Extract the [X, Y] coordinate from the center of the cell holding the provided text.  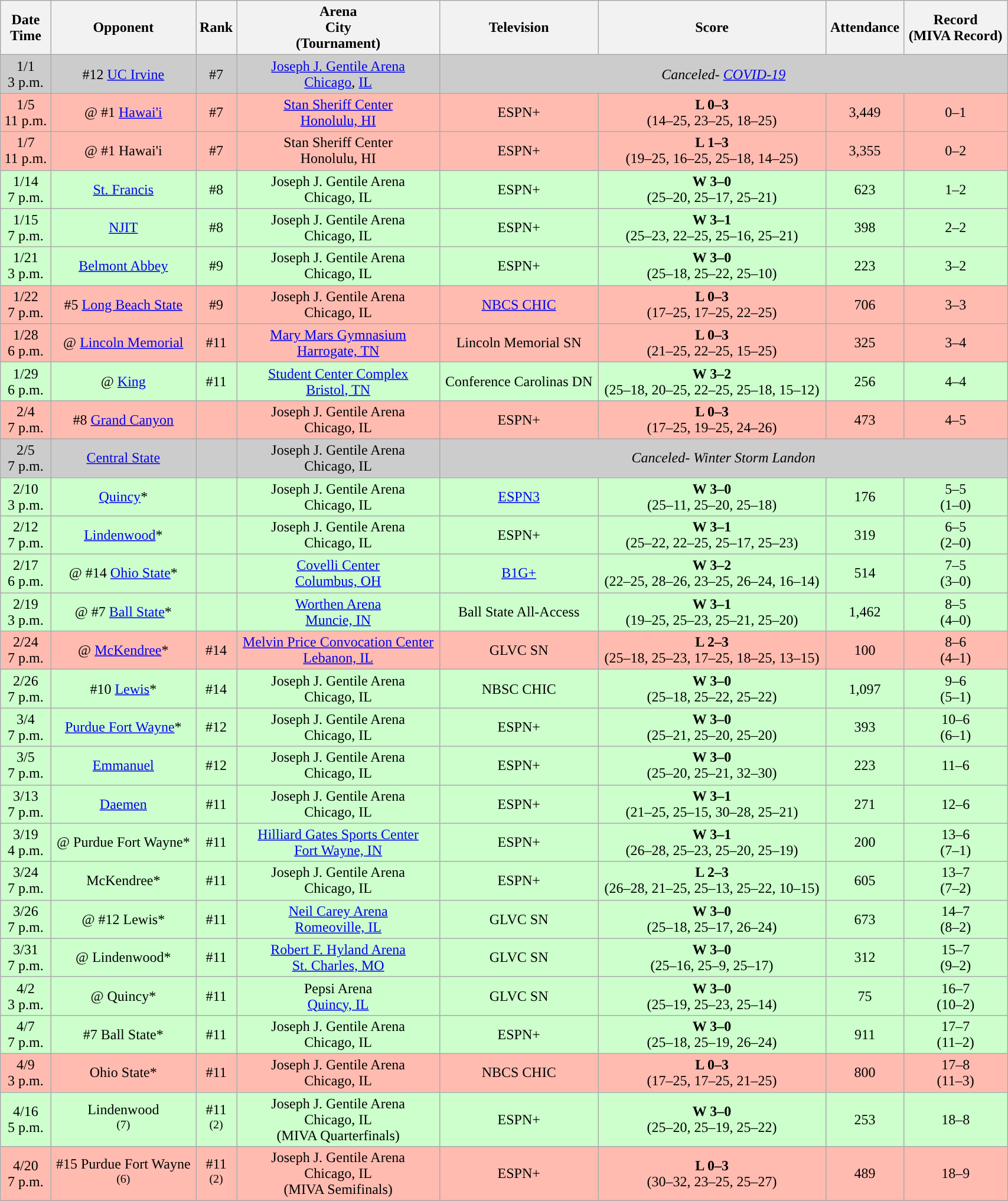
W 3–0(25–19, 25–23, 25–14) [712, 996]
12–6 [955, 804]
L 0–3(21–25, 22–25, 15–25) [712, 342]
605 [865, 881]
3,355 [865, 151]
Lincoln Memorial SN [519, 342]
514 [865, 574]
L 0–3(17–25, 19–25, 24–26) [712, 419]
2/176 p.m. [26, 574]
706 [865, 305]
ESPN3 [519, 496]
@ #14 Ohio State* [123, 574]
W 3–1(26–28, 25–23, 25–20, 25–19) [712, 842]
Lindenwood (7) [123, 1120]
1,462 [865, 612]
L 1–3(19–25, 16–25, 25–18, 14–25) [712, 151]
#8 Grand Canyon [123, 419]
Neil Carey ArenaRomeoville, IL [338, 919]
#12 UC Irvine [123, 74]
18–9 [955, 1174]
2/247 p.m. [26, 651]
489 [865, 1174]
W 3–0(25–20, 25–17, 25–21) [712, 189]
Joseph J. Gentile ArenaChicago, IL(MIVA Quarterfinals) [338, 1120]
W 3–0(25–11, 25–20, 25–18) [712, 496]
6–5(2–0) [955, 535]
3/47 p.m. [26, 727]
623 [865, 189]
0–2 [955, 151]
1/286 p.m. [26, 342]
10–6(6–1) [955, 727]
3/57 p.m. [26, 765]
W 3–0(25–18, 25–17, 26–24) [712, 919]
13–7(7–2) [955, 881]
W 3–1(19–25, 25–23, 25–21, 25–20) [712, 612]
Ohio State* [123, 1072]
L 0–3(17–25, 17–25, 21–25) [712, 1072]
256 [865, 381]
#10 Lewis* [123, 688]
Attendance [865, 28]
Robert F. Hyland ArenaSt. Charles, MO [338, 958]
1/213 p.m. [26, 266]
3,449 [865, 112]
1/711 p.m. [26, 151]
1/227 p.m. [26, 305]
17–7(11–2) [955, 1034]
Lindenwood* [123, 535]
11–6 [955, 765]
@ Lindenwood* [123, 958]
800 [865, 1072]
#5 Long Beach State [123, 305]
@ Purdue Fort Wayne* [123, 842]
L 0–3(14–25, 23–25, 18–25) [712, 112]
3–4 [955, 342]
2/127 p.m. [26, 535]
1,097 [865, 688]
L 2–3(26–28, 21–25, 25–13, 25–22, 10–15) [712, 881]
5–5(1–0) [955, 496]
Daemen [123, 804]
Mary Mars GymnasiumHarrogate, TN [338, 342]
271 [865, 804]
@ Quincy* [123, 996]
#7 Ball State* [123, 1034]
1/157 p.m. [26, 228]
3–2 [955, 266]
3–3 [955, 305]
Ball State All-Access [519, 612]
L 0–3(30–32, 23–25, 25–27) [712, 1174]
2/103 p.m. [26, 496]
4/93 p.m. [26, 1072]
8–6(4–1) [955, 651]
75 [865, 996]
2/193 p.m. [26, 612]
B1G+ [519, 574]
DateTime [26, 28]
W 3–1(21–25, 25–15, 30–28, 25–21) [712, 804]
Purdue Fort Wayne* [123, 727]
@ Lincoln Memorial [123, 342]
4/207 p.m. [26, 1174]
9–6(5–1) [955, 688]
Conference Carolinas DN [519, 381]
2–2 [955, 228]
1/511 p.m. [26, 112]
15–7(9–2) [955, 958]
14–7(8–2) [955, 919]
Joseph J. Gentile ArenaChicago, IL(MIVA Semifinals) [338, 1174]
7–5(3–0) [955, 574]
2/267 p.m. [26, 688]
325 [865, 342]
319 [865, 535]
4/23 p.m. [26, 996]
Canceled- COVID-19 [724, 74]
18–8 [955, 1120]
176 [865, 496]
L 2–3(25–18, 25–23, 17–25, 18–25, 13–15) [712, 651]
1/147 p.m. [26, 189]
McKendree* [123, 881]
3/137 p.m. [26, 804]
Belmont Abbey [123, 266]
Rank [216, 28]
NJIT [123, 228]
17–8(11–3) [955, 1072]
3/194 p.m. [26, 842]
Record(MIVA Record) [955, 28]
W 3–2(25–18, 20–25, 22–25, 25–18, 15–12) [712, 381]
398 [865, 228]
473 [865, 419]
Emmanuel [123, 765]
@ #12 Lewis* [123, 919]
4/77 p.m. [26, 1034]
@ #7 Ball State* [123, 612]
100 [865, 651]
253 [865, 1120]
312 [865, 958]
673 [865, 919]
Worthen ArenaMuncie, IN [338, 612]
8–5(4–0) [955, 612]
4–5 [955, 419]
Canceled- Winter Storm Landon [724, 458]
W 3–0(25–16, 25–9, 25–17) [712, 958]
Hilliard Gates Sports CenterFort Wayne, IN [338, 842]
3/317 p.m. [26, 958]
Pepsi ArenaQuincy, IL [338, 996]
W 3–2(22–25, 28–26, 23–25, 26–24, 16–14) [712, 574]
NBSC CHIC [519, 688]
3/267 p.m. [26, 919]
1/296 p.m. [26, 381]
W 3–0(25–18, 25–19, 26–24) [712, 1034]
W 3–0(25–18, 25–22, 25–10) [712, 266]
W 3–0(25–18, 25–22, 25–22) [712, 688]
911 [865, 1034]
@ McKendree* [123, 651]
200 [865, 842]
3/247 p.m. [26, 881]
W 3–0(25–20, 25–19, 25–22) [712, 1120]
16–7(10–2) [955, 996]
1–2 [955, 189]
Melvin Price Convocation CenterLebanon, IL [338, 651]
Television [519, 28]
Score [712, 28]
Quincy* [123, 496]
W 3–0(25–20, 25–21, 32–30) [712, 765]
4/165 p.m. [26, 1120]
Central State [123, 458]
St. Francis [123, 189]
W 3–1(25–22, 22–25, 25–17, 25–23) [712, 535]
Covelli CenterColumbus, OH [338, 574]
393 [865, 727]
W 3–0(25–21, 25–20, 25–20) [712, 727]
13–6(7–1) [955, 842]
4–4 [955, 381]
Opponent [123, 28]
#15 Purdue Fort Wayne (6) [123, 1174]
ArenaCity(Tournament) [338, 28]
@ King [123, 381]
1/13 p.m. [26, 74]
W 3–1(25–23, 22–25, 25–16, 25–21) [712, 228]
2/47 p.m. [26, 419]
L 0–3(17–25, 17–25, 22–25) [712, 305]
2/57 p.m. [26, 458]
Student Center ComplexBristol, TN [338, 381]
0–1 [955, 112]
